Provide the [x, y] coordinate of the cell's center where the given text is located.  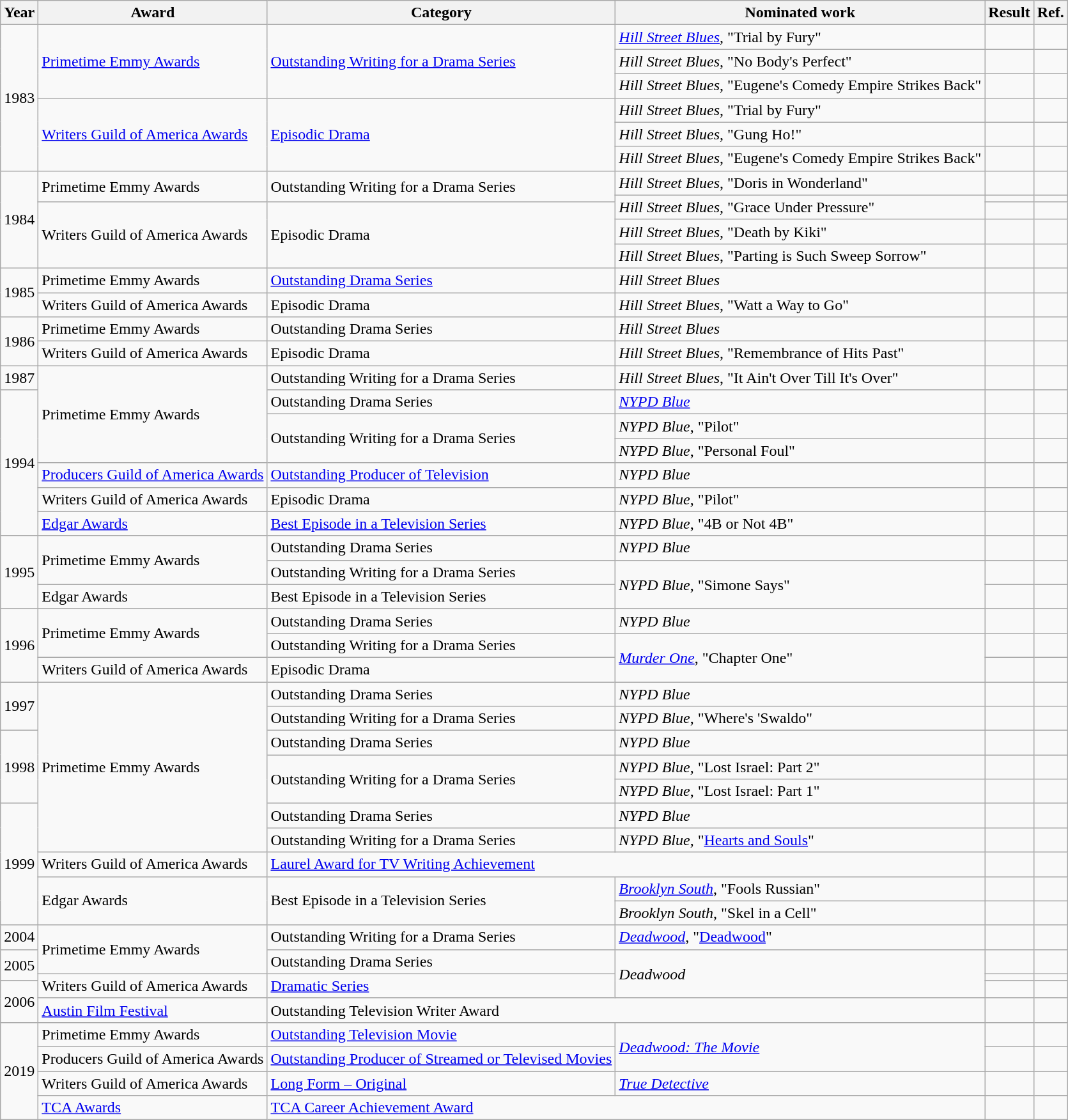
Austin Film Festival [153, 1010]
Ref. [1051, 13]
NYPD Blue, "4B or Not 4B" [800, 524]
Outstanding Television Movie [441, 1034]
Dramatic Series [441, 986]
Award [153, 13]
NYPD Blue, "Lost Israel: Part 1" [800, 791]
Hill Street Blues, "Gung Ho!" [800, 134]
2004 [19, 937]
Deadwood [800, 974]
2019 [19, 1071]
1997 [19, 706]
Nominated work [800, 13]
1995 [19, 572]
1994 [19, 463]
1996 [19, 645]
Hill Street Blues, "No Body's Perfect" [800, 61]
Hill Street Blues, "It Ain't Over Till It's Over" [800, 378]
2006 [19, 1001]
NYPD Blue, "Lost Israel: Part 2" [800, 767]
Murder One, "Chapter One" [800, 657]
Hill Street Blues, "Parting is Such Sweep Sorrow" [800, 256]
Hill Street Blues, "Death by Kiki" [800, 231]
NYPD Blue, "Hearts and Souls" [800, 840]
Hill Street Blues, "Remembrance of Hits Past" [800, 354]
Hill Street Blues, "Watt a Way to Go" [800, 305]
Outstanding Television Writer Award [626, 1010]
Brooklyn South, "Fools Russian" [800, 889]
Category [441, 13]
Laurel Award for TV Writing Achievement [626, 864]
Result [1009, 13]
Deadwood, "Deadwood" [800, 937]
Year [19, 13]
TCA Awards [153, 1108]
1984 [19, 219]
1998 [19, 767]
True Detective [800, 1084]
Outstanding Producer of Streamed or Televised Movies [441, 1059]
2005 [19, 965]
TCA Career Achievement Award [626, 1108]
Deadwood: The Movie [800, 1046]
Outstanding Producer of Television [441, 475]
Brooklyn South, "Skel in a Cell" [800, 913]
NYPD Blue, "Personal Foul" [800, 451]
1987 [19, 378]
NYPD Blue, "Simone Says" [800, 584]
Hill Street Blues, "Grace Under Pressure" [800, 207]
NYPD Blue, "Where's 'Swaldo" [800, 719]
Long Form – Original [441, 1084]
1986 [19, 341]
1983 [19, 98]
1999 [19, 864]
1985 [19, 292]
Hill Street Blues, "Doris in Wonderland" [800, 183]
